Capture the cell that displays the provided text and extract its (X, Y) central coordinate. 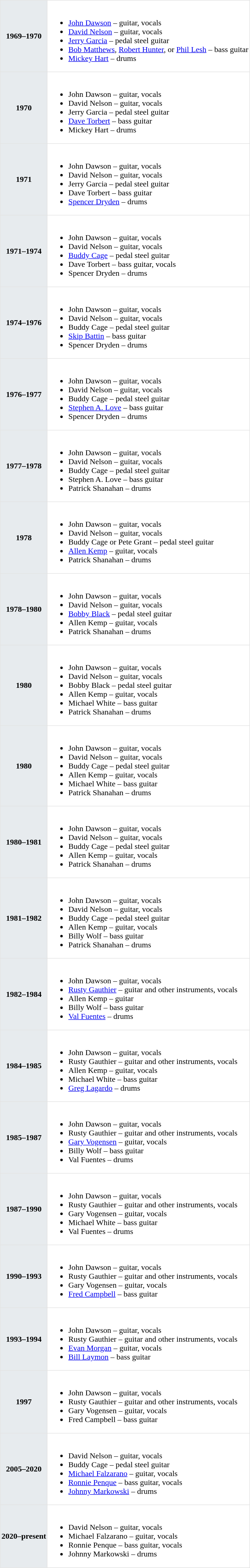
John Dawson – guitar, vocalsDavid Nelson – guitar, vocalsBuddy Cage – pedal steel guitarStephen A. Love – bass guitarSpencer Dryden – drums (149, 394)
John Dawson – guitar, vocalsDavid Nelson – guitar, vocalsJerry Garcia – pedal steel guitarDave Torbert – bass guitarMickey Hart – drums (149, 108)
2020–present (24, 1536)
1980–1981 (24, 842)
John Dawson – guitar, vocalsDavid Nelson – guitar, vocalsBuddy Cage – pedal steel guitarDave Torbert – bass guitar, vocalsSpencer Dryden – drums (149, 251)
1987–1990 (24, 1209)
John Dawson – guitar, vocalsRusty Gauthier – guitar and other instruments, vocalsEvan Morgan – guitar, vocalsBill Laymon – bass guitar (149, 1339)
John Dawson – guitar, vocalsDavid Nelson – guitar, vocalsBobby Black – pedal steel guitarAllen Kemp – guitar, vocalsPatrick Shanahan – drums (149, 609)
David Nelson – guitar, vocalsMichael Falzarano – guitar, vocalsRonnie Penque – bass guitar, vocalsJohnny Markowski – drums (149, 1536)
1971–1974 (24, 251)
John Dawson – guitar, vocalsDavid Nelson – guitar, vocalsBuddy Cage – pedal steel guitarStephen A. Love – bass guitarPatrick Shanahan – drums (149, 466)
1976–1977 (24, 394)
1985–1987 (24, 1137)
1974–1976 (24, 323)
1997 (24, 1402)
1984–1985 (24, 1066)
1982–1984 (24, 994)
1978 (24, 538)
1969–1970 (24, 36)
John Dawson – guitar, vocalsDavid Nelson – guitar, vocalsBuddy Cage – pedal steel guitarAllen Kemp – guitar, vocalsPatrick Shanahan – drums (149, 842)
1981–1982 (24, 918)
1990–1993 (24, 1276)
2005–2020 (24, 1469)
1993–1994 (24, 1339)
1970 (24, 108)
John Dawson – guitar, vocalsDavid Nelson – guitar, vocalsBuddy Cage – pedal steel guitarSkip Battin – bass guitarSpencer Dryden – drums (149, 323)
John Dawson – guitar, vocalsDavid Nelson – guitar, vocalsJerry Garcia – pedal steel guitarDave Torbert – bass guitarSpencer Dryden – drums (149, 180)
John Dawson – guitar, vocalsRusty Gauthier – guitar and other instruments, vocalsAllen Kemp – guitarBilly Wolf – bass guitarVal Fuentes – drums (149, 994)
1977–1978 (24, 466)
1971 (24, 180)
1978–1980 (24, 609)
